Pinpoint the cell where the given text exists, returning its (x, y) midpoint coordinate. 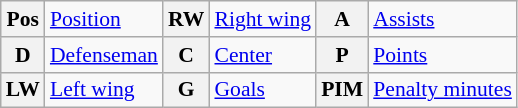
Penalty minutes (442, 90)
Pos (23, 19)
Left wing (104, 90)
P (342, 55)
Points (442, 55)
PIM (342, 90)
D (23, 55)
A (342, 19)
LW (23, 90)
Assists (442, 19)
Right wing (262, 19)
Goals (262, 90)
G (186, 90)
C (186, 55)
Defenseman (104, 55)
RW (186, 19)
Position (104, 19)
Center (262, 55)
